Pinpoint the cell where the given text exists, returning its [X, Y] midpoint coordinate. 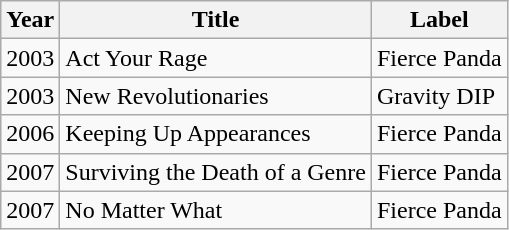
Year [30, 20]
Surviving the Death of a Genre [216, 172]
Label [439, 20]
New Revolutionaries [216, 96]
Act Your Rage [216, 58]
2006 [30, 134]
Title [216, 20]
Keeping Up Appearances [216, 134]
No Matter What [216, 210]
Gravity DIP [439, 96]
